Determine the [x, y] coordinate at the center of the cell enclosing the given text.  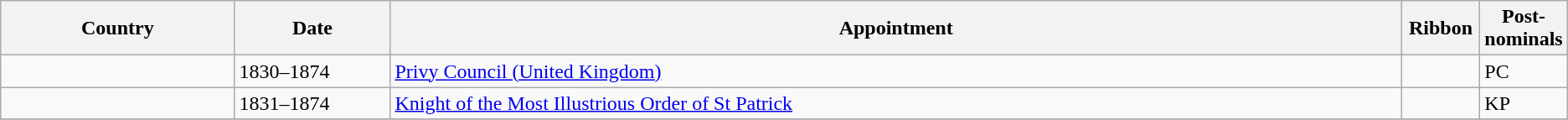
1830–1874 [312, 71]
Ribbon [1441, 29]
Date [312, 29]
PC [1524, 71]
Post-nominals [1524, 29]
Privy Council (United Kingdom) [896, 71]
KP [1524, 103]
Appointment [896, 29]
1831–1874 [312, 103]
Knight of the Most Illustrious Order of St Patrick [896, 103]
Country [117, 29]
